Identify which cell holds the provided text, then report its [x, y] central coordinate. 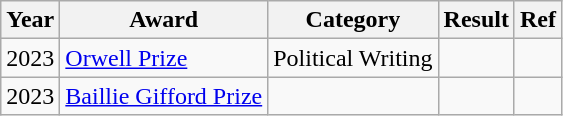
Category [353, 20]
Result [476, 20]
Orwell Prize [164, 58]
Award [164, 20]
Year [30, 20]
Baillie Gifford Prize [164, 96]
Ref [538, 20]
Political Writing [353, 58]
